Pinpoint the cell where the given text exists, returning its [x, y] midpoint coordinate. 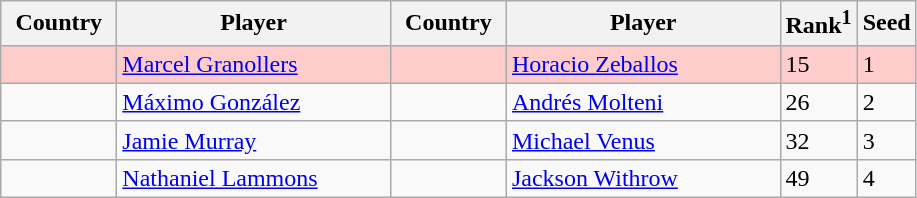
Jamie Murray [254, 140]
3 [886, 140]
Jackson Withrow [643, 178]
26 [818, 102]
15 [818, 64]
Andrés Molteni [643, 102]
4 [886, 178]
1 [886, 64]
Michael Venus [643, 140]
49 [818, 178]
Máximo González [254, 102]
Marcel Granollers [254, 64]
32 [818, 140]
Horacio Zeballos [643, 64]
Seed [886, 24]
2 [886, 102]
Rank1 [818, 24]
Nathaniel Lammons [254, 178]
